Determine the [X, Y] coordinate at the center of the cell enclosing the given text.  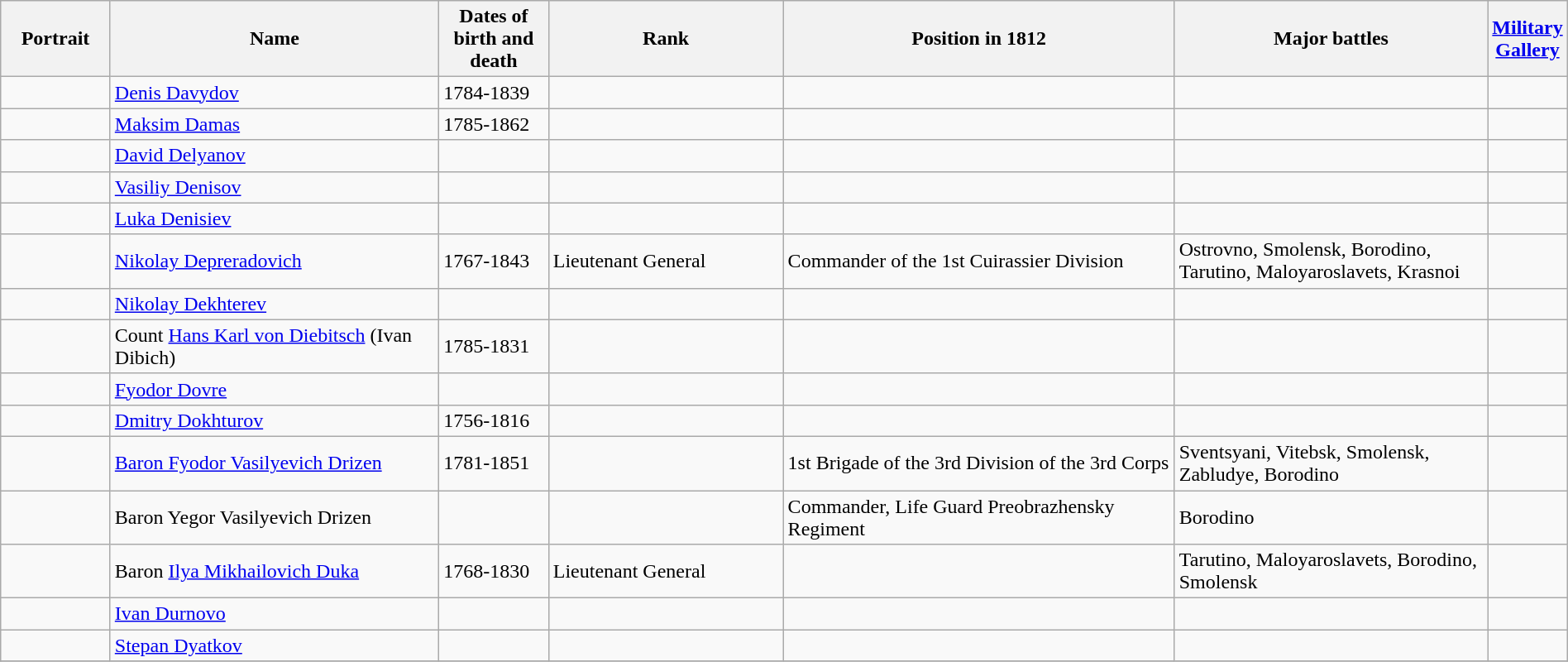
Position in 1812 [979, 39]
Vasiliy Denisov [275, 187]
Maksim Damas [275, 124]
Military Gallery [1527, 39]
Luka Denisiev [275, 218]
Borodino [1331, 516]
1781-1851 [494, 463]
1767-1843 [494, 261]
Baron Ilya Mikhailovich Duka [275, 571]
Sventsyani, Vitebsk, Smolensk, Zabludye, Borodino [1331, 463]
Portrait [56, 39]
1756-1816 [494, 420]
Stepan Dyatkov [275, 645]
1785-1831 [494, 346]
Name [275, 39]
1768-1830 [494, 571]
Dmitry Dokhturov [275, 420]
Major battles [1331, 39]
Baron Fyodor Vasilyevich Drizen [275, 463]
David Delyanov [275, 156]
1784-1839 [494, 93]
Ostrovno, Smolensk, Borodino, Tarutino, Maloyaroslavets, Krasnoi [1331, 261]
Rank [666, 39]
Denis Davydov [275, 93]
Baron Yegor Vasilyevich Drizen [275, 516]
Nikolay Dekhterev [275, 304]
1st Brigade of the 3rd Division of the 3rd Corps [979, 463]
Count Hans Karl von Diebitsch (Ivan Dibich) [275, 346]
Ivan Durnovo [275, 614]
1785-1862 [494, 124]
Nikolay Depreradovich [275, 261]
Tarutino, Maloyaroslavets, Borodino, Smolensk [1331, 571]
Dates of birth and death [494, 39]
Commander, Life Guard Preobrazhensky Regiment [979, 516]
Fyodor Dovre [275, 389]
Commander of the 1st Cuirassier Division [979, 261]
